Extract the (x, y) coordinate from the center of the cell holding the provided text.  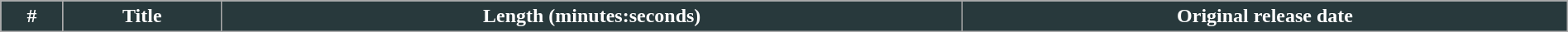
Title (142, 16)
Original release date (1265, 16)
# (31, 16)
Length (minutes:seconds) (592, 16)
